Extract the (x, y) coordinate from the center of the cell holding the provided text.  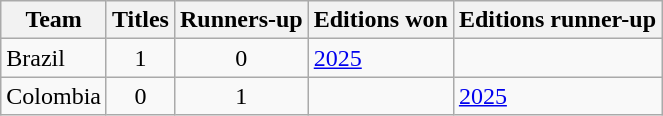
Titles (140, 20)
Brazil (54, 58)
Colombia (54, 96)
Runners-up (241, 20)
Team (54, 20)
Editions won (380, 20)
Editions runner-up (557, 20)
